Extract the (X, Y) coordinate from the center of the cell holding the provided text.  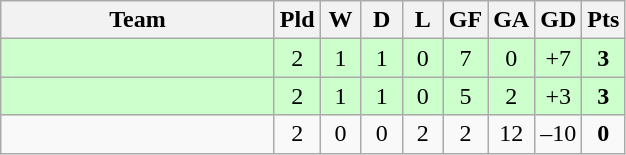
–10 (558, 134)
D (382, 20)
W (340, 20)
7 (465, 58)
+3 (558, 96)
Team (138, 20)
Pts (604, 20)
+7 (558, 58)
12 (512, 134)
GD (558, 20)
GA (512, 20)
5 (465, 96)
Pld (297, 20)
L (422, 20)
GF (465, 20)
